Locate the cell with the specified text and output its (X, Y) center coordinate. 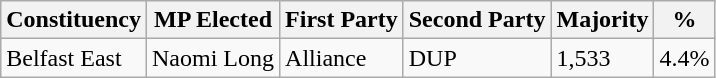
MP Elected (212, 20)
Naomi Long (212, 58)
First Party (342, 20)
Alliance (342, 58)
% (684, 20)
4.4% (684, 58)
Second Party (477, 20)
Majority (602, 20)
Constituency (74, 20)
1,533 (602, 58)
DUP (477, 58)
Belfast East (74, 58)
